Identify which cell holds the provided text, then report its (X, Y) central coordinate. 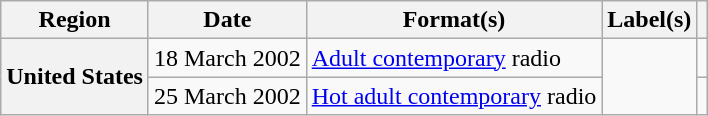
Label(s) (650, 20)
Adult contemporary radio (454, 58)
18 March 2002 (227, 58)
Hot adult contemporary radio (454, 96)
25 March 2002 (227, 96)
Region (75, 20)
Format(s) (454, 20)
United States (75, 77)
Date (227, 20)
